Pinpoint the cell where the given text exists, returning its (X, Y) midpoint coordinate. 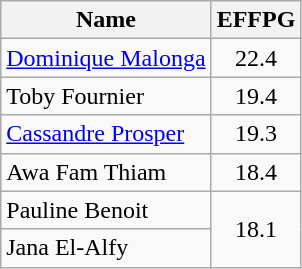
Cassandre Prosper (106, 134)
Pauline Benoit (106, 210)
Toby Fournier (106, 96)
Jana El-Alfy (106, 248)
Dominique Malonga (106, 58)
19.3 (256, 134)
19.4 (256, 96)
22.4 (256, 58)
EFFPG (256, 20)
18.4 (256, 172)
Name (106, 20)
Awa Fam Thiam (106, 172)
18.1 (256, 229)
